Return the [X, Y] coordinate for the center point of the cell that contains the specified text.  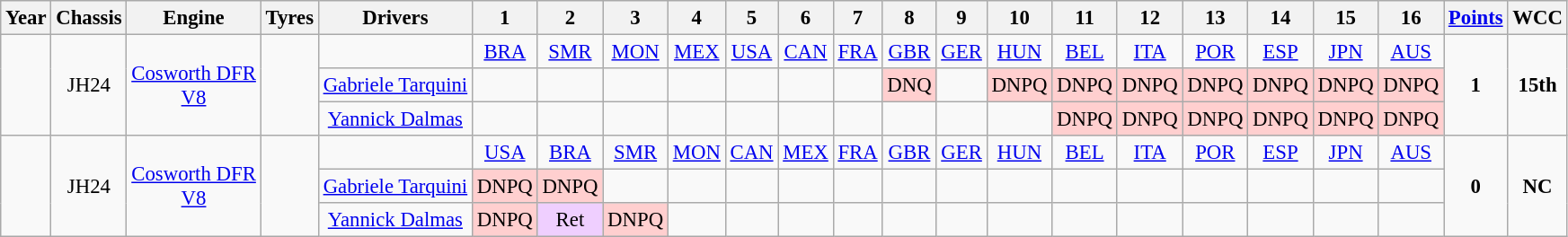
0 [1475, 187]
12 [1150, 18]
Chassis [89, 18]
7 [857, 18]
NC [1537, 187]
Engine [194, 18]
Ret [570, 220]
DNQ [909, 85]
2 [570, 18]
WCC [1537, 18]
8 [909, 18]
Points [1475, 18]
Year [26, 18]
13 [1215, 18]
3 [636, 18]
6 [805, 18]
15 [1346, 18]
9 [961, 18]
10 [1019, 18]
4 [696, 18]
5 [751, 18]
16 [1411, 18]
14 [1281, 18]
Tyres [289, 18]
15th [1537, 86]
11 [1085, 18]
Drivers [395, 18]
